Return the (x, y) coordinate for the center point of the cell that contains the specified text.  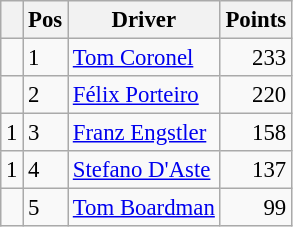
2 (46, 95)
220 (256, 95)
Félix Porteiro (144, 95)
Driver (144, 20)
Tom Boardman (144, 208)
99 (256, 208)
Tom Coronel (144, 58)
233 (256, 58)
5 (46, 208)
Stefano D'Aste (144, 170)
4 (46, 170)
Franz Engstler (144, 133)
158 (256, 133)
Pos (46, 20)
3 (46, 133)
Points (256, 20)
137 (256, 170)
